Provide the (X, Y) coordinate of the cell's center where the given text is located.  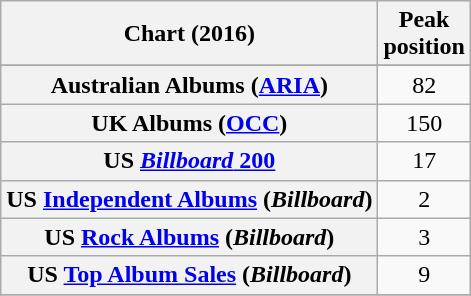
Chart (2016) (190, 34)
US Rock Albums (Billboard) (190, 237)
82 (424, 85)
Peak position (424, 34)
US Top Album Sales (Billboard) (190, 275)
3 (424, 237)
Australian Albums (ARIA) (190, 85)
150 (424, 123)
UK Albums (OCC) (190, 123)
US Independent Albums (Billboard) (190, 199)
2 (424, 199)
US Billboard 200 (190, 161)
17 (424, 161)
9 (424, 275)
